Search for the cell housing the specified text and yield its [X, Y] center coordinate. 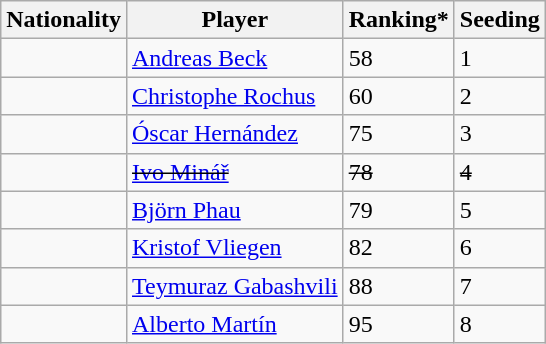
3 [500, 134]
7 [500, 286]
Andreas Beck [234, 58]
Björn Phau [234, 210]
8 [500, 324]
60 [398, 96]
88 [398, 286]
Christophe Rochus [234, 96]
5 [500, 210]
Kristof Vliegen [234, 248]
95 [398, 324]
Alberto Martín [234, 324]
Nationality [64, 20]
2 [500, 96]
Ranking* [398, 20]
75 [398, 134]
Seeding [500, 20]
6 [500, 248]
Teymuraz Gabashvili [234, 286]
58 [398, 58]
1 [500, 58]
82 [398, 248]
78 [398, 172]
79 [398, 210]
Ivo Minář [234, 172]
Óscar Hernández [234, 134]
Player [234, 20]
4 [500, 172]
